Find where the given text appears and provide that cell's center as (X, Y) coordinate. 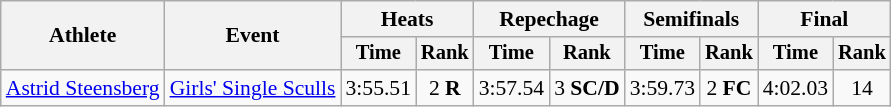
3:55.51 (378, 88)
14 (862, 88)
Event (253, 36)
2 FC (729, 88)
Final (824, 19)
Girls' Single Sculls (253, 88)
3 SC/D (587, 88)
Astrid Steensberg (83, 88)
2 R (445, 88)
Athlete (83, 36)
Heats (406, 19)
Semifinals (692, 19)
Repechage (550, 19)
3:59.73 (662, 88)
3:57.54 (512, 88)
4:02.03 (796, 88)
